Locate the cell with the specified text and output its [x, y] center coordinate. 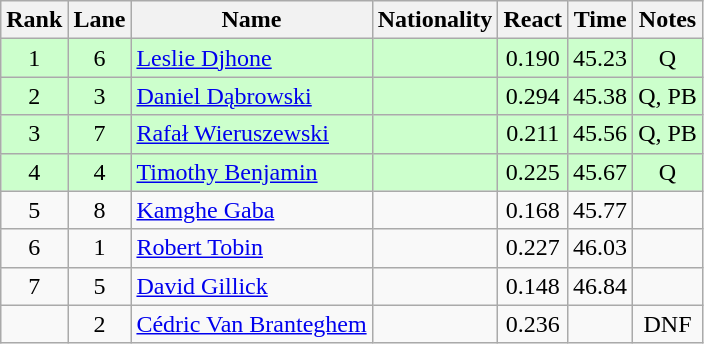
8 [100, 210]
Timothy Benjamin [252, 172]
45.77 [600, 210]
45.38 [600, 96]
DNF [668, 324]
0.227 [533, 248]
Kamghe Gaba [252, 210]
46.84 [600, 286]
Rafał Wieruszewski [252, 134]
45.56 [600, 134]
45.23 [600, 58]
45.67 [600, 172]
0.236 [533, 324]
Nationality [435, 20]
46.03 [600, 248]
0.190 [533, 58]
Leslie Djhone [252, 58]
React [533, 20]
David Gillick [252, 286]
0.148 [533, 286]
Notes [668, 20]
Rank [34, 20]
Lane [100, 20]
0.211 [533, 134]
0.225 [533, 172]
Name [252, 20]
Daniel Dąbrowski [252, 96]
Robert Tobin [252, 248]
0.168 [533, 210]
Cédric Van Branteghem [252, 324]
0.294 [533, 96]
Time [600, 20]
